Extract the (X, Y) coordinate from the center of the cell holding the provided text.  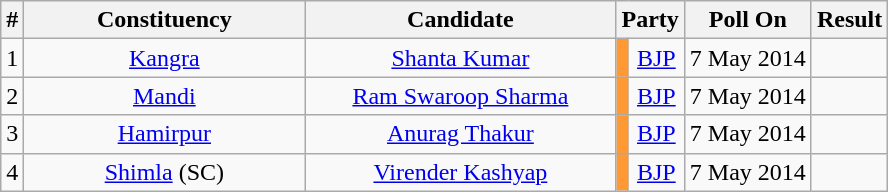
Party (650, 20)
Shimla (SC) (164, 172)
3 (12, 134)
Constituency (164, 20)
Mandi (164, 96)
1 (12, 58)
Poll On (748, 20)
Anurag Thakur (460, 134)
2 (12, 96)
Hamirpur (164, 134)
Kangra (164, 58)
Shanta Kumar (460, 58)
4 (12, 172)
Result (849, 20)
Ram Swaroop Sharma (460, 96)
Candidate (460, 20)
Virender Kashyap (460, 172)
# (12, 20)
